Return the (X, Y) coordinate for the center point of the cell that contains the specified text.  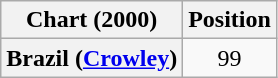
Chart (2000) (92, 20)
Brazil (Crowley) (92, 58)
99 (230, 58)
Position (230, 20)
